Scan for the cell matching the given text and deliver its (x, y) coordinate at center. 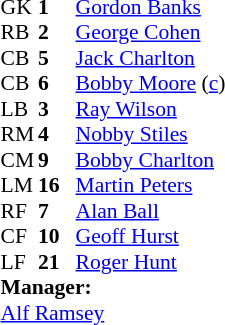
7 (57, 211)
RF (20, 211)
9 (57, 160)
3 (57, 109)
10 (57, 237)
21 (57, 262)
LF (20, 262)
16 (57, 185)
RM (20, 135)
CM (20, 160)
LM (20, 185)
RB (20, 33)
5 (57, 58)
6 (57, 83)
LB (20, 109)
4 (57, 135)
2 (57, 33)
CF (20, 237)
